Output the [X, Y] coordinate of the center of the cell containing the given text.  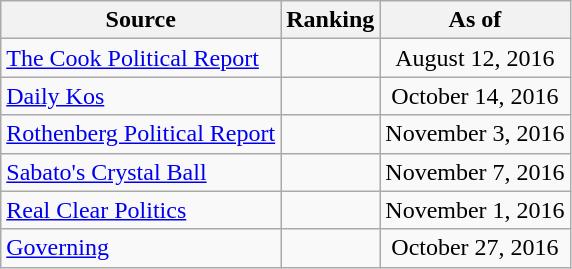
Rothenberg Political Report [141, 134]
Governing [141, 248]
The Cook Political Report [141, 58]
November 1, 2016 [475, 210]
Source [141, 20]
Daily Kos [141, 96]
Sabato's Crystal Ball [141, 172]
October 14, 2016 [475, 96]
Ranking [330, 20]
August 12, 2016 [475, 58]
November 7, 2016 [475, 172]
Real Clear Politics [141, 210]
November 3, 2016 [475, 134]
October 27, 2016 [475, 248]
As of [475, 20]
